For the text-containing cell, return its midpoint in (X, Y) coordinate format. 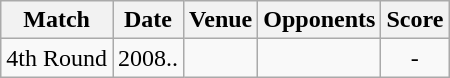
Match (57, 20)
Score (415, 20)
Opponents (320, 20)
Date (148, 20)
Venue (221, 20)
- (415, 58)
4th Round (57, 58)
2008.. (148, 58)
